Identify which cell holds the provided text, then report its (x, y) central coordinate. 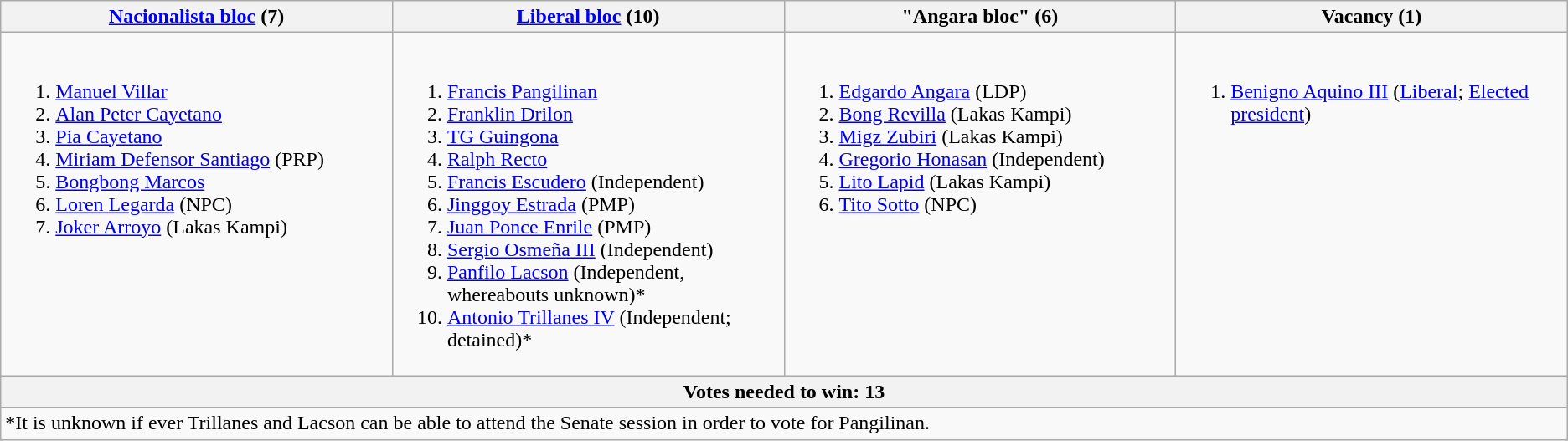
Edgardo Angara (LDP)Bong Revilla (Lakas Kampi)Migz Zubiri (Lakas Kampi)Gregorio Honasan (Independent)Lito Lapid (Lakas Kampi)Tito Sotto (NPC) (980, 204)
Benigno Aquino III (Liberal; Elected president) (1372, 204)
*It is unknown if ever Trillanes and Lacson can be able to attend the Senate session in order to vote for Pangilinan. (784, 423)
"Angara bloc" (6) (980, 17)
Manuel VillarAlan Peter CayetanoPia CayetanoMiriam Defensor Santiago (PRP)Bongbong MarcosLoren Legarda (NPC)Joker Arroyo (Lakas Kampi) (197, 204)
Votes needed to win: 13 (784, 392)
Liberal bloc (10) (588, 17)
Vacancy (1) (1372, 17)
Nacionalista bloc (7) (197, 17)
